Extract the [X, Y] coordinate from the center of the cell holding the provided text.  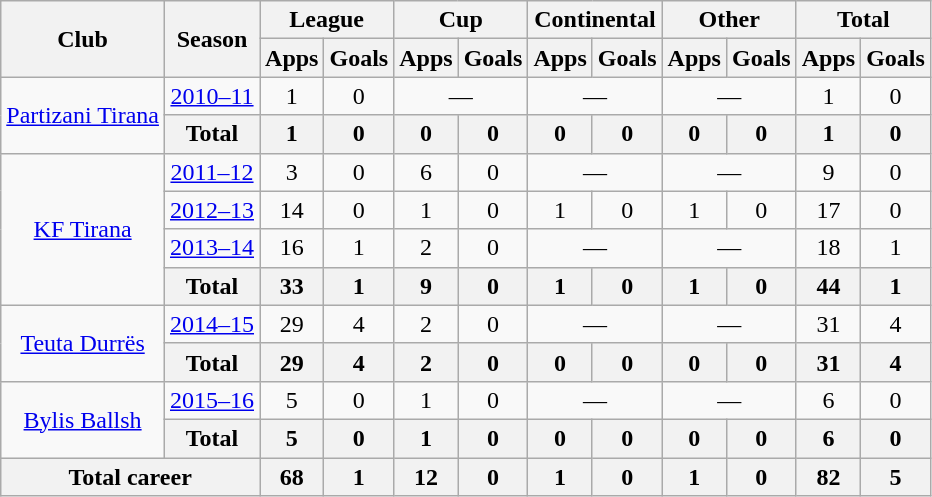
2011–12 [212, 172]
Cup [461, 20]
Bylis Ballsh [83, 419]
16 [292, 248]
44 [828, 286]
Continental [595, 20]
Teuta Durrës [83, 343]
Season [212, 39]
KF Tirana [83, 229]
17 [828, 210]
2014–15 [212, 324]
33 [292, 286]
3 [292, 172]
Total career [130, 477]
14 [292, 210]
League [327, 20]
18 [828, 248]
2012–13 [212, 210]
2010–11 [212, 96]
Club [83, 39]
82 [828, 477]
12 [426, 477]
Other [729, 20]
2013–14 [212, 248]
2015–16 [212, 400]
68 [292, 477]
Partizani Tirana [83, 115]
